Output the [X, Y] coordinate of the center of the cell containing the given text.  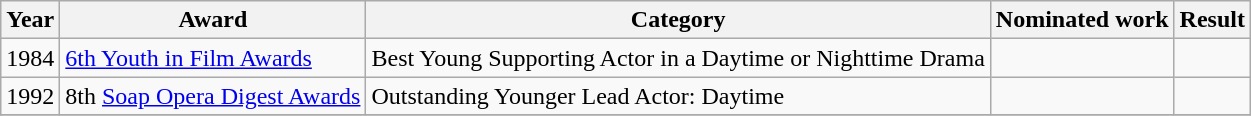
Best Young Supporting Actor in a Daytime or Nighttime Drama [678, 58]
8th Soap Opera Digest Awards [213, 96]
Award [213, 20]
Nominated work [1082, 20]
6th Youth in Film Awards [213, 58]
Year [30, 20]
Outstanding Younger Lead Actor: Daytime [678, 96]
Category [678, 20]
Result [1212, 20]
1992 [30, 96]
1984 [30, 58]
